Detect which cell encompasses the target text, then output its (X, Y) center coordinate. 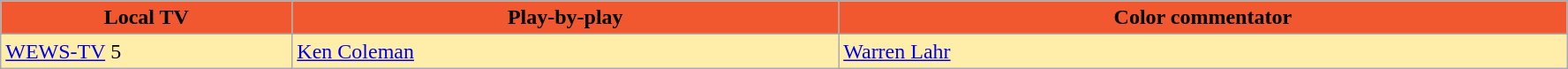
Ken Coleman (565, 51)
Color commentator (1202, 18)
Warren Lahr (1202, 51)
Local TV (147, 18)
Play-by-play (565, 18)
WEWS-TV 5 (147, 51)
